Return (X, Y) of the center of cell containing provided text 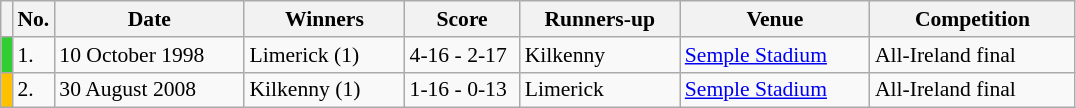
1-16 - 0-13 (462, 90)
Limerick (600, 90)
Venue (775, 19)
30 August 2008 (149, 90)
Score (462, 19)
10 October 1998 (149, 55)
2. (33, 90)
No. (33, 19)
1. (33, 55)
4-16 - 2-17 (462, 55)
Kilkenny (600, 55)
Limerick (1) (324, 55)
Date (149, 19)
Runners-up (600, 19)
Kilkenny (1) (324, 90)
Competition (972, 19)
Winners (324, 19)
